Pinpoint the cell where the given text exists, returning its (x, y) midpoint coordinate. 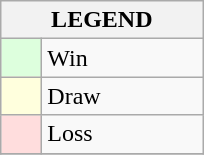
Win (122, 58)
Loss (122, 134)
LEGEND (102, 20)
Draw (122, 96)
